Search for the cell housing the specified text and yield its (X, Y) center coordinate. 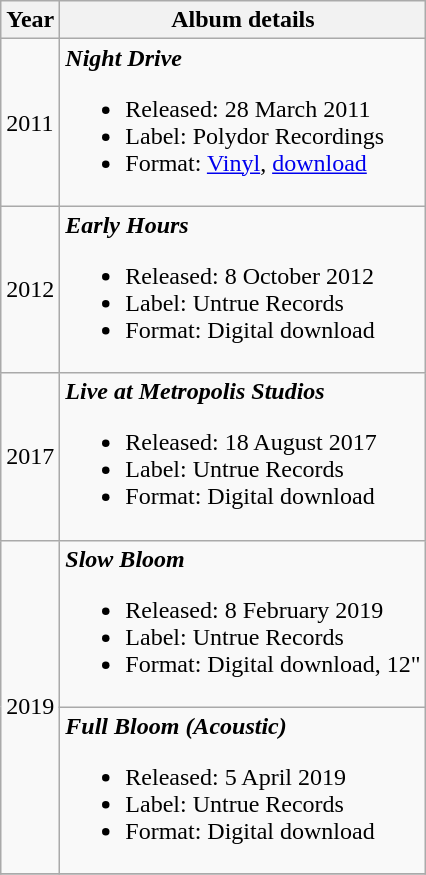
Live at Metropolis StudiosReleased: 18 August 2017Label: Untrue RecordsFormat: Digital download (243, 456)
2017 (30, 456)
2012 (30, 290)
2019 (30, 707)
Full Bloom (Acoustic)Released: 5 April 2019Label: Untrue RecordsFormat: Digital download (243, 790)
Night DriveReleased: 28 March 2011Label: Polydor RecordingsFormat: Vinyl, download (243, 122)
2011 (30, 122)
Album details (243, 20)
Year (30, 20)
Early HoursReleased: 8 October 2012Label: Untrue RecordsFormat: Digital download (243, 290)
Slow BloomReleased: 8 February 2019Label: Untrue RecordsFormat: Digital download, 12" (243, 624)
